Search for the cell housing the specified text and yield its [x, y] center coordinate. 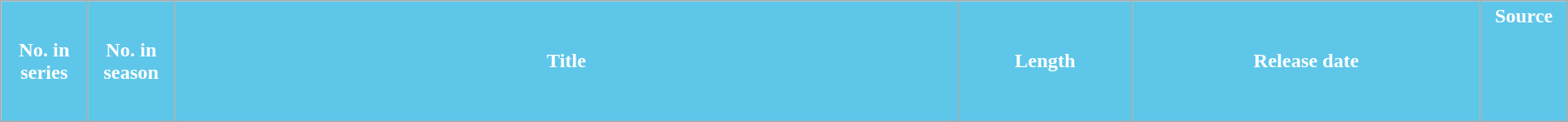
No. inseason [131, 61]
Source [1523, 61]
No. inseries [45, 61]
Release date [1307, 61]
Length [1045, 61]
Title [566, 61]
